Extract the (X, Y) coordinate from the center of the cell holding the provided text.  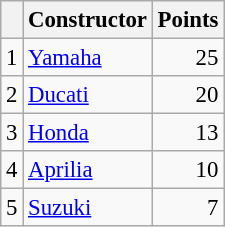
Constructor (88, 20)
25 (188, 58)
7 (188, 208)
4 (12, 170)
Ducati (88, 95)
Points (188, 20)
Yamaha (88, 58)
10 (188, 170)
13 (188, 133)
Suzuki (88, 208)
Aprilia (88, 170)
3 (12, 133)
2 (12, 95)
5 (12, 208)
1 (12, 58)
Honda (88, 133)
20 (188, 95)
